For the text-containing cell, return its midpoint in [x, y] coordinate format. 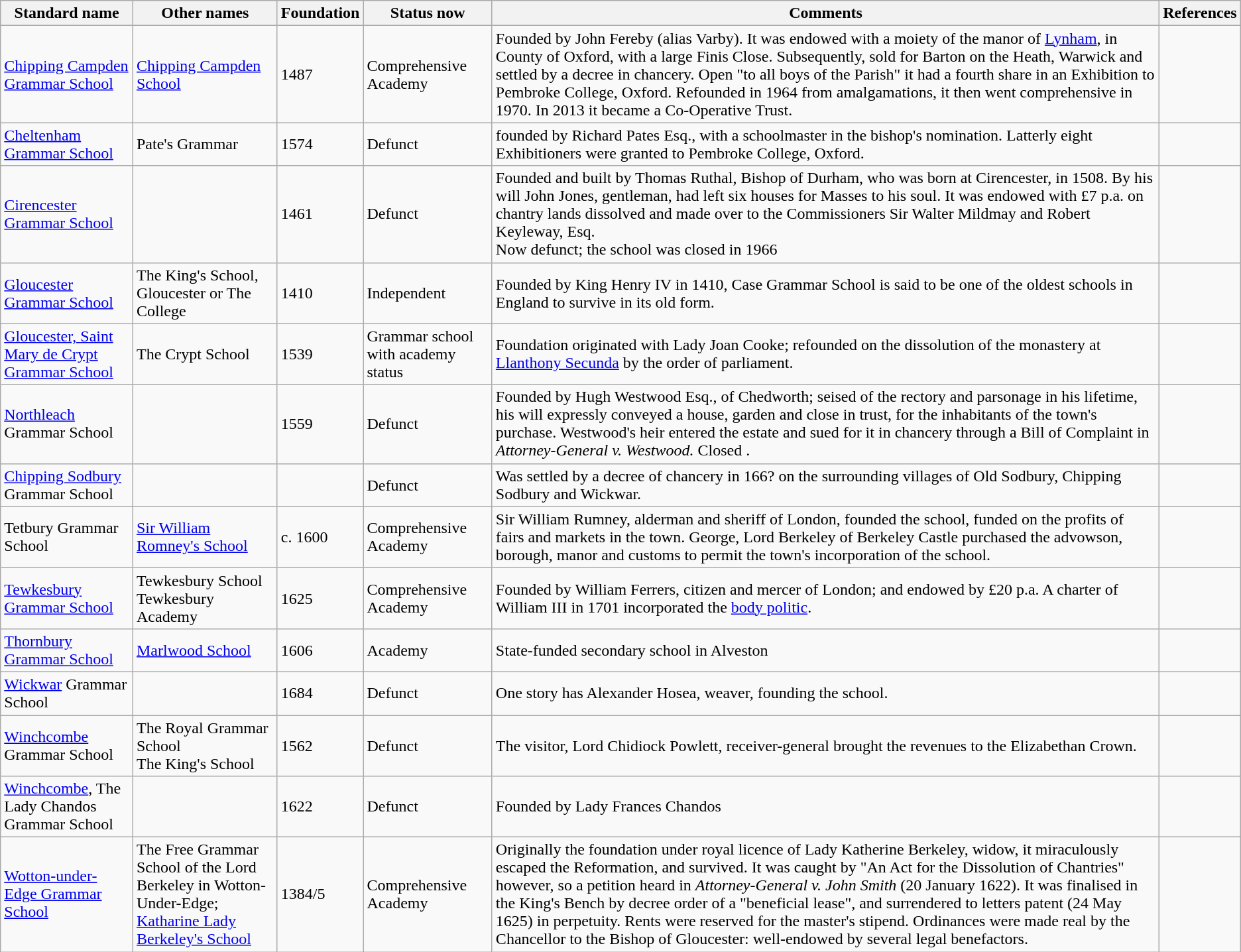
1562 [320, 745]
The visitor, Lord Chidiock Powlett, receiver-general brought the revenues to the Elizabethan Crown. [825, 745]
1606 [320, 650]
Was settled by a decree of chancery in 166? on the surrounding villages of Old Sodbury, Chipping Sodbury and Wickwar. [825, 485]
Other names [205, 13]
1574 [320, 145]
The Crypt School [205, 354]
Chipping Sodbury Grammar School [67, 485]
1625 [320, 598]
Tewkesbury SchoolTewkesbury Academy [205, 598]
Wickwar Grammar School [67, 693]
Founded by William Ferrers, citizen and mercer of London; and endowed by £20 p.a. A charter of William III in 1701 incorporated the body politic. [825, 598]
1622 [320, 807]
Cheltenham Grammar School [67, 145]
Winchcombe Grammar School [67, 745]
c. 1600 [320, 537]
1684 [320, 693]
Wotton-under-Edge Grammar School [67, 895]
Tewkesbury Grammar School [67, 598]
Foundation originated with Lady Joan Cooke; refounded on the dissolution of the monastery at Llanthony Secunda by the order of parliament. [825, 354]
The Royal Grammar SchoolThe King's School [205, 745]
Standard name [67, 13]
Winchcombe, The Lady Chandos Grammar School [67, 807]
Founded by Lady Frances Chandos [825, 807]
Cirencester Grammar School [67, 214]
Gloucester, Saint Mary de Crypt Grammar School [67, 354]
One story has Alexander Hosea, weaver, founding the school. [825, 693]
1461 [320, 214]
Independent [428, 293]
1559 [320, 424]
1539 [320, 354]
Chipping Campden School [205, 74]
Grammar school with academy status [428, 354]
Foundation [320, 13]
Marlwood School [205, 650]
Comments [825, 13]
Pate's Grammar [205, 145]
Thornbury Grammar School [67, 650]
Tetbury Grammar School [67, 537]
Northleach Grammar School [67, 424]
founded by Richard Pates Esq., with a schoolmaster in the bishop's nomination. Latterly eight Exhibitioners were granted to Pembroke College, Oxford. [825, 145]
References [1200, 13]
Status now [428, 13]
1410 [320, 293]
Founded by King Henry IV in 1410, Case Grammar School is said to be one of the oldest schools in England to survive in its old form. [825, 293]
The King's School, Gloucester or The College [205, 293]
1384/5 [320, 895]
Academy [428, 650]
1487 [320, 74]
The Free Grammar School of the Lord Berkeley in Wotton-Under-Edge;Katharine Lady Berkeley's School [205, 895]
Sir William Romney's School [205, 537]
Chipping Campden Grammar School [67, 74]
Gloucester Grammar School [67, 293]
State-funded secondary school in Alveston [825, 650]
